For the text-containing cell, return its midpoint in [X, Y] coordinate format. 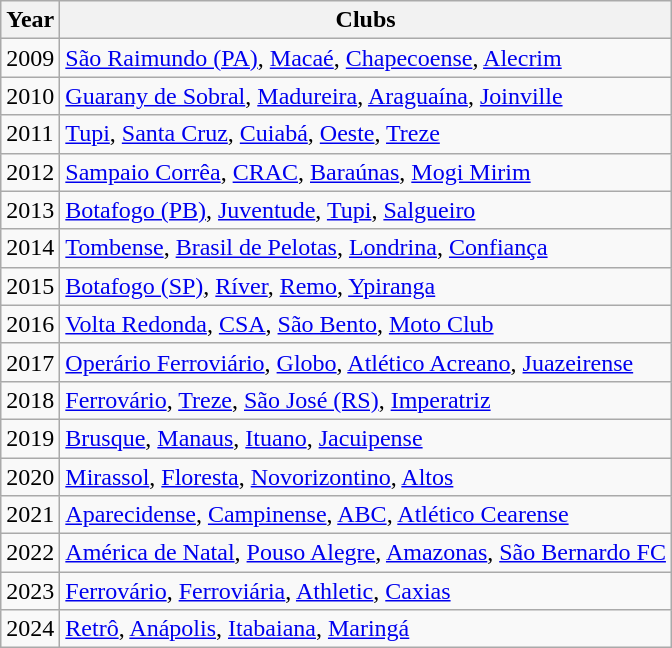
2017 [30, 362]
Retrô, Anápolis, Itabaiana, Maringá [366, 629]
2018 [30, 400]
América de Natal, Pouso Alegre, Amazonas, São Bernardo FC [366, 553]
São Raimundo (PA), Macaé, Chapecoense, Alecrim [366, 58]
Mirassol, Floresta, Novorizontino, Altos [366, 477]
Clubs [366, 20]
2014 [30, 248]
2013 [30, 210]
2023 [30, 591]
Ferrovário, Ferroviária, Athletic, Caxias [366, 591]
2010 [30, 96]
Tupi, Santa Cruz, Cuiabá, Oeste, Treze [366, 134]
2016 [30, 324]
Volta Redonda, CSA, São Bento, Moto Club [366, 324]
Aparecidense, Campinense, ABC, Atlético Cearense [366, 515]
2009 [30, 58]
2019 [30, 438]
Botafogo (SP), Ríver, Remo, Ypiranga [366, 286]
Ferrovário, Treze, São José (RS), Imperatriz [366, 400]
2012 [30, 172]
Botafogo (PB), Juventude, Tupi, Salgueiro [366, 210]
2020 [30, 477]
Brusque, Manaus, Ituano, Jacuipense [366, 438]
2011 [30, 134]
2022 [30, 553]
Operário Ferroviário, Globo, Atlético Acreano, Juazeirense [366, 362]
2024 [30, 629]
Sampaio Corrêa, CRAC, Baraúnas, Mogi Mirim [366, 172]
Tombense, Brasil de Pelotas, Londrina, Confiança [366, 248]
2021 [30, 515]
Year [30, 20]
Guarany de Sobral, Madureira, Araguaína, Joinville [366, 96]
2015 [30, 286]
